Locate the cell with the specified text and output its [x, y] center coordinate. 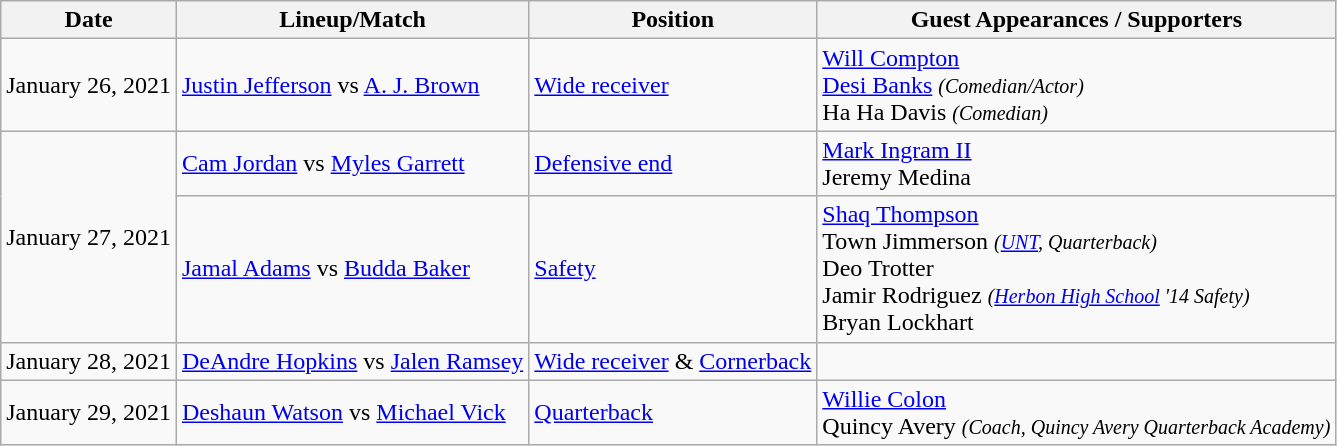
Wide receiver & Cornerback [673, 361]
Date [89, 20]
Willie ColonQuincy Avery (Coach, Quincy Avery Quarterback Academy) [1076, 412]
Will ComptonDesi Banks (Comedian/Actor)Ha Ha Davis (Comedian) [1076, 85]
DeAndre Hopkins vs Jalen Ramsey [352, 361]
Guest Appearances / Supporters [1076, 20]
Shaq ThompsonTown Jimmerson (UNT, Quarterback)Deo TrotterJamir Rodriguez (Herbon High School '14 Safety)Bryan Lockhart [1076, 269]
Lineup/Match [352, 20]
Safety [673, 269]
Deshaun Watson vs Michael Vick [352, 412]
Wide receiver [673, 85]
Jamal Adams vs Budda Baker [352, 269]
January 27, 2021 [89, 236]
Mark Ingram IIJeremy Medina [1076, 164]
January 29, 2021 [89, 412]
January 28, 2021 [89, 361]
Quarterback [673, 412]
Defensive end [673, 164]
Position [673, 20]
Cam Jordan vs Myles Garrett [352, 164]
January 26, 2021 [89, 85]
Justin Jefferson vs A. J. Brown [352, 85]
